Return the [X, Y] coordinate for the center point of the cell that contains the specified text.  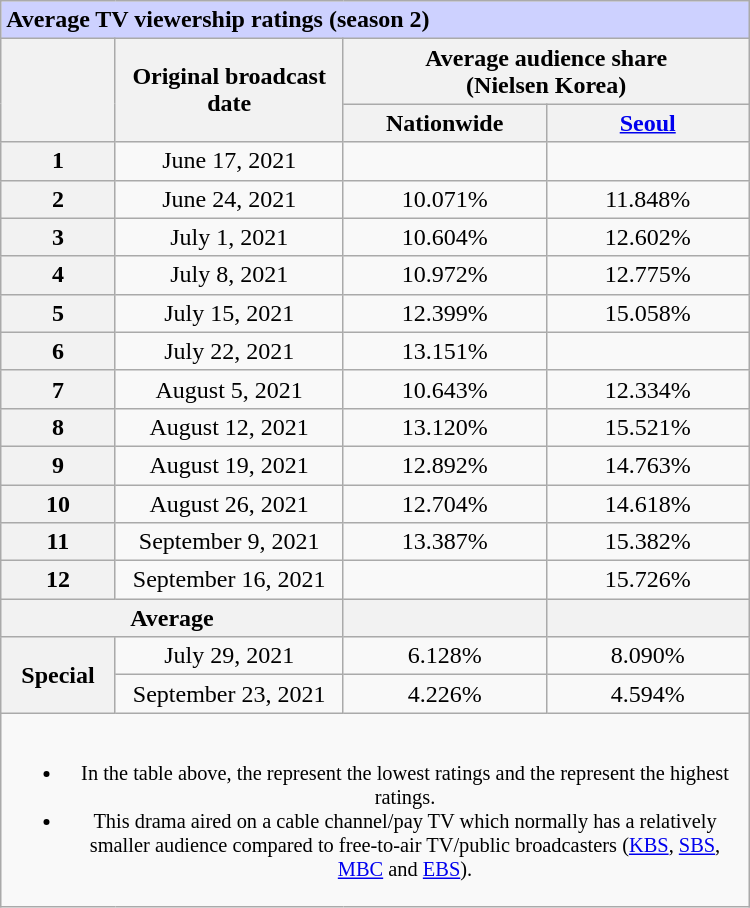
10.972% [444, 275]
13.387% [444, 542]
Average audience share(Nielsen Korea) [546, 72]
July 1, 2021 [229, 237]
9 [58, 465]
12.704% [444, 503]
July 29, 2021 [229, 656]
June 24, 2021 [229, 199]
4.594% [648, 694]
11.848% [648, 199]
11 [58, 542]
12.775% [648, 275]
June 17, 2021 [229, 161]
July 22, 2021 [229, 351]
5 [58, 313]
10.604% [444, 237]
August 19, 2021 [229, 465]
September 16, 2021 [229, 580]
10 [58, 503]
Special [58, 675]
12.334% [648, 389]
6.128% [444, 656]
10.071% [444, 199]
Average TV viewership ratings (season 2) [375, 20]
15.058% [648, 313]
August 12, 2021 [229, 427]
8 [58, 427]
July 15, 2021 [229, 313]
7 [58, 389]
2 [58, 199]
Average [172, 618]
14.763% [648, 465]
4.226% [444, 694]
10.643% [444, 389]
14.618% [648, 503]
6 [58, 351]
Original broadcast date [229, 90]
13.151% [444, 351]
12.892% [444, 465]
12 [58, 580]
1 [58, 161]
July 8, 2021 [229, 275]
3 [58, 237]
12.399% [444, 313]
15.382% [648, 542]
15.521% [648, 427]
August 26, 2021 [229, 503]
August 5, 2021 [229, 389]
13.120% [444, 427]
September 23, 2021 [229, 694]
12.602% [648, 237]
8.090% [648, 656]
4 [58, 275]
15.726% [648, 580]
Seoul [648, 123]
September 9, 2021 [229, 542]
Nationwide [444, 123]
